Extract the [X, Y] coordinate from the center of the cell holding the provided text.  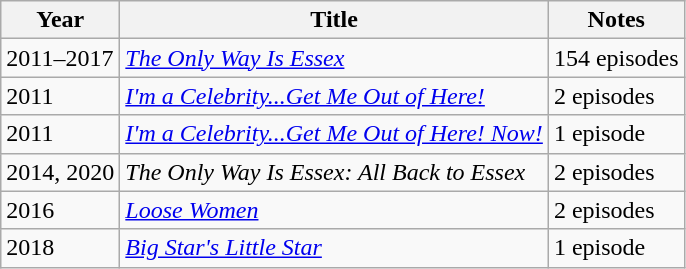
Year [60, 20]
Loose Women [334, 210]
2011–2017 [60, 58]
2014, 2020 [60, 172]
Big Star's Little Star [334, 248]
I'm a Celebrity...Get Me Out of Here! Now! [334, 134]
2016 [60, 210]
154 episodes [616, 58]
Title [334, 20]
I'm a Celebrity...Get Me Out of Here! [334, 96]
The Only Way Is Essex [334, 58]
Notes [616, 20]
2018 [60, 248]
The Only Way Is Essex: All Back to Essex [334, 172]
